Output the (x, y) coordinate of the center of the cell containing the given text.  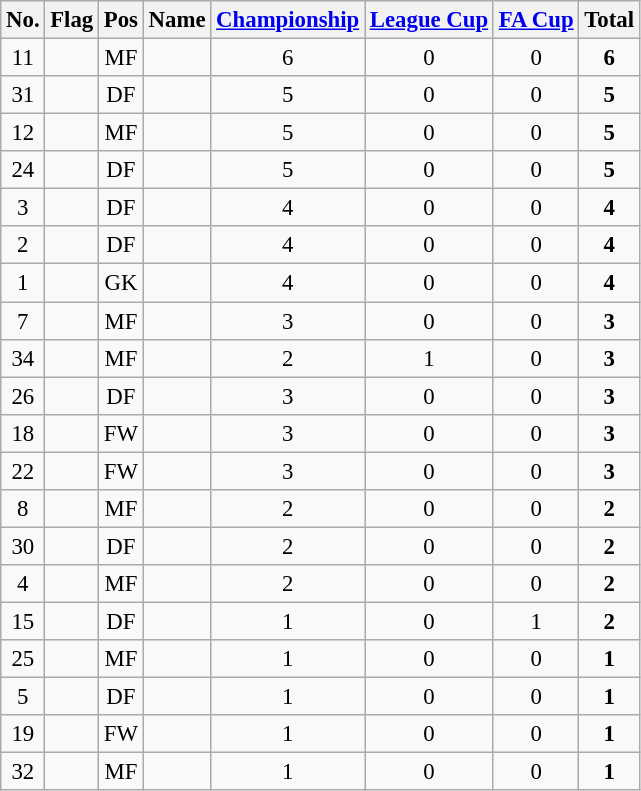
7 (23, 321)
12 (23, 133)
30 (23, 546)
Pos (122, 20)
25 (23, 659)
No. (23, 20)
Total (609, 20)
18 (23, 433)
11 (23, 58)
19 (23, 734)
Championship (288, 20)
League Cup (428, 20)
GK (122, 283)
Flag (72, 20)
32 (23, 772)
24 (23, 170)
34 (23, 358)
8 (23, 509)
FA Cup (536, 20)
31 (23, 95)
Name (177, 20)
26 (23, 396)
15 (23, 621)
22 (23, 471)
